Return the [X, Y] coordinate for the center point of the cell that contains the specified text.  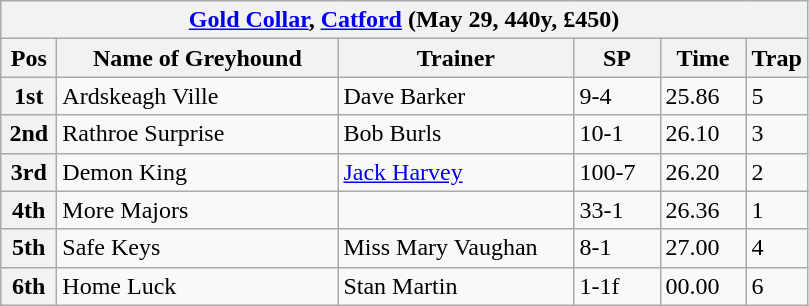
3 [776, 134]
8-1 [617, 248]
Home Luck [198, 286]
Safe Keys [198, 248]
2nd [29, 134]
9-4 [617, 96]
2 [776, 172]
Bob Burls [456, 134]
5th [29, 248]
Name of Greyhound [198, 58]
Dave Barker [456, 96]
27.00 [703, 248]
26.10 [703, 134]
26.36 [703, 210]
Miss Mary Vaughan [456, 248]
Trap [776, 58]
Pos [29, 58]
33-1 [617, 210]
5 [776, 96]
Rathroe Surprise [198, 134]
00.00 [703, 286]
Demon King [198, 172]
6th [29, 286]
Gold Collar, Catford (May 29, 440y, £450) [404, 20]
100-7 [617, 172]
Trainer [456, 58]
Time [703, 58]
1 [776, 210]
4 [776, 248]
26.20 [703, 172]
Stan Martin [456, 286]
1-1f [617, 286]
10-1 [617, 134]
SP [617, 58]
25.86 [703, 96]
4th [29, 210]
Jack Harvey [456, 172]
6 [776, 286]
More Majors [198, 210]
3rd [29, 172]
1st [29, 96]
Ardskeagh Ville [198, 96]
